Detect which cell encompasses the target text, then output its (x, y) center coordinate. 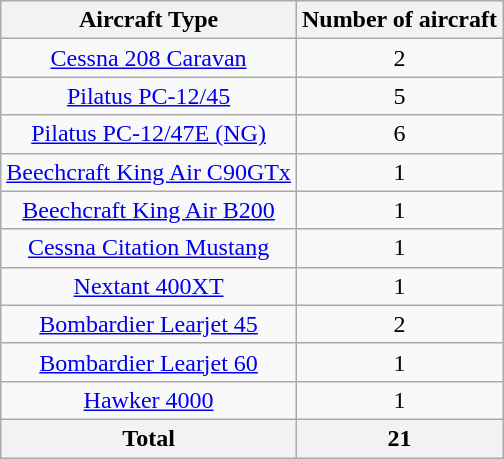
Hawker 4000 (149, 400)
Beechcraft King Air B200 (149, 210)
Pilatus PC-12/45 (149, 96)
Beechcraft King Air C90GTx (149, 172)
6 (399, 134)
Number of aircraft (399, 20)
5 (399, 96)
Total (149, 438)
Bombardier Learjet 45 (149, 324)
Pilatus PC-12/47E (NG) (149, 134)
Nextant 400XT (149, 286)
Bombardier Learjet 60 (149, 362)
Cessna 208 Caravan (149, 58)
21 (399, 438)
Aircraft Type (149, 20)
Cessna Citation Mustang (149, 248)
